Return the [x, y] coordinate for the center point of the cell that contains the specified text.  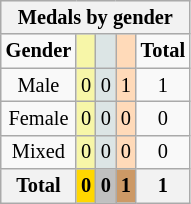
Medals by gender [96, 17]
Female [38, 118]
Mixed [38, 152]
Male [38, 85]
Gender [38, 51]
